Scan for the cell matching the given text and deliver its [x, y] coordinate at center. 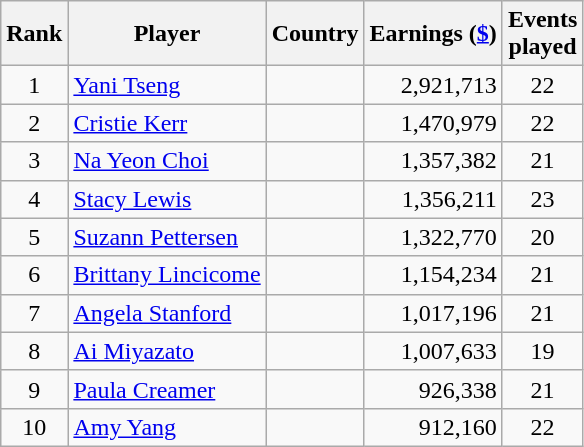
5 [34, 237]
1,357,382 [433, 161]
Yani Tseng [167, 85]
19 [542, 351]
Eventsplayed [542, 34]
Cristie Kerr [167, 123]
1,322,770 [433, 237]
9 [34, 389]
1,154,234 [433, 275]
Earnings ($) [433, 34]
1,356,211 [433, 199]
926,338 [433, 389]
Paula Creamer [167, 389]
Na Yeon Choi [167, 161]
Stacy Lewis [167, 199]
Amy Yang [167, 427]
2,921,713 [433, 85]
Angela Stanford [167, 313]
3 [34, 161]
6 [34, 275]
2 [34, 123]
20 [542, 237]
23 [542, 199]
4 [34, 199]
8 [34, 351]
1,007,633 [433, 351]
7 [34, 313]
Rank [34, 34]
1 [34, 85]
Brittany Lincicome [167, 275]
Player [167, 34]
1,017,196 [433, 313]
1,470,979 [433, 123]
Country [315, 34]
Suzann Pettersen [167, 237]
10 [34, 427]
912,160 [433, 427]
Ai Miyazato [167, 351]
